Provide the (X, Y) coordinate of the cell's center where the given text is located.  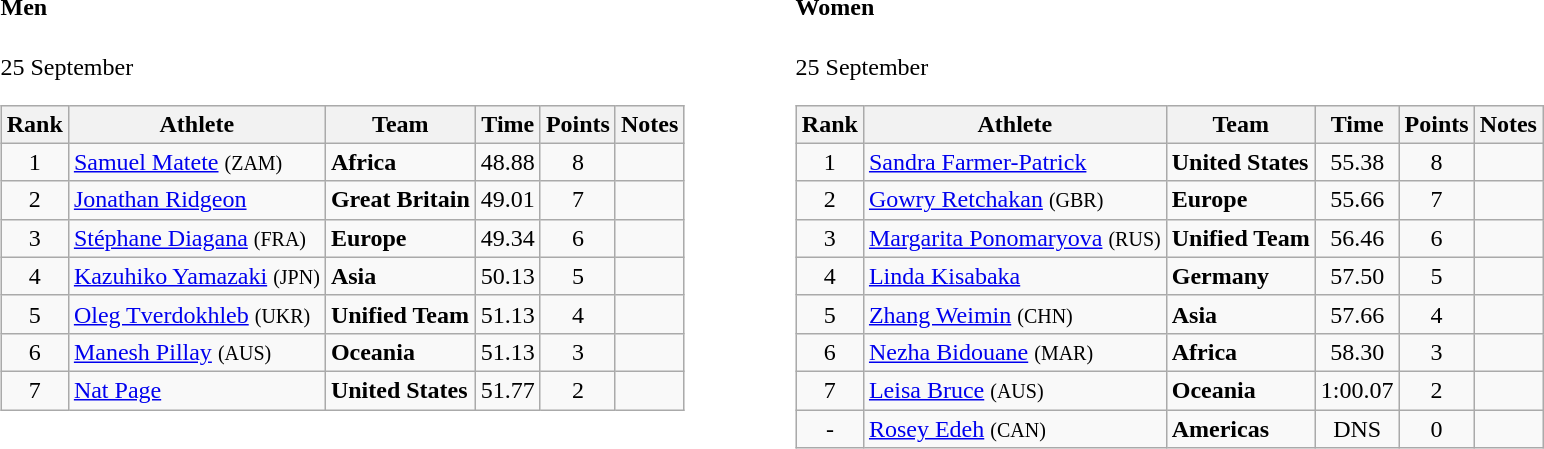
51.77 (508, 390)
55.66 (1357, 200)
1:00.07 (1357, 390)
55.38 (1357, 162)
50.13 (508, 276)
Rosey Edeh (CAN) (1014, 429)
Margarita Ponomaryova (RUS) (1014, 238)
Stéphane Diagana (FRA) (196, 238)
Leisa Bruce (AUS) (1014, 390)
Sandra Farmer-Patrick (1014, 162)
Gowry Retchakan (GBR) (1014, 200)
49.01 (508, 200)
57.50 (1357, 276)
Americas (1240, 429)
Jonathan Ridgeon (196, 200)
Manesh Pillay (AUS) (196, 352)
Nat Page (196, 390)
Oleg Tverdokhleb (UKR) (196, 314)
Samuel Matete (ZAM) (196, 162)
49.34 (508, 238)
DNS (1357, 429)
57.66 (1357, 314)
Nezha Bidouane (MAR) (1014, 352)
Germany (1240, 276)
Zhang Weimin (CHN) (1014, 314)
56.46 (1357, 238)
Kazuhiko Yamazaki (JPN) (196, 276)
0 (1436, 429)
- (830, 429)
58.30 (1357, 352)
48.88 (508, 162)
Linda Kisabaka (1014, 276)
Great Britain (400, 200)
